Output the (X, Y) coordinate of the center of the cell containing the given text.  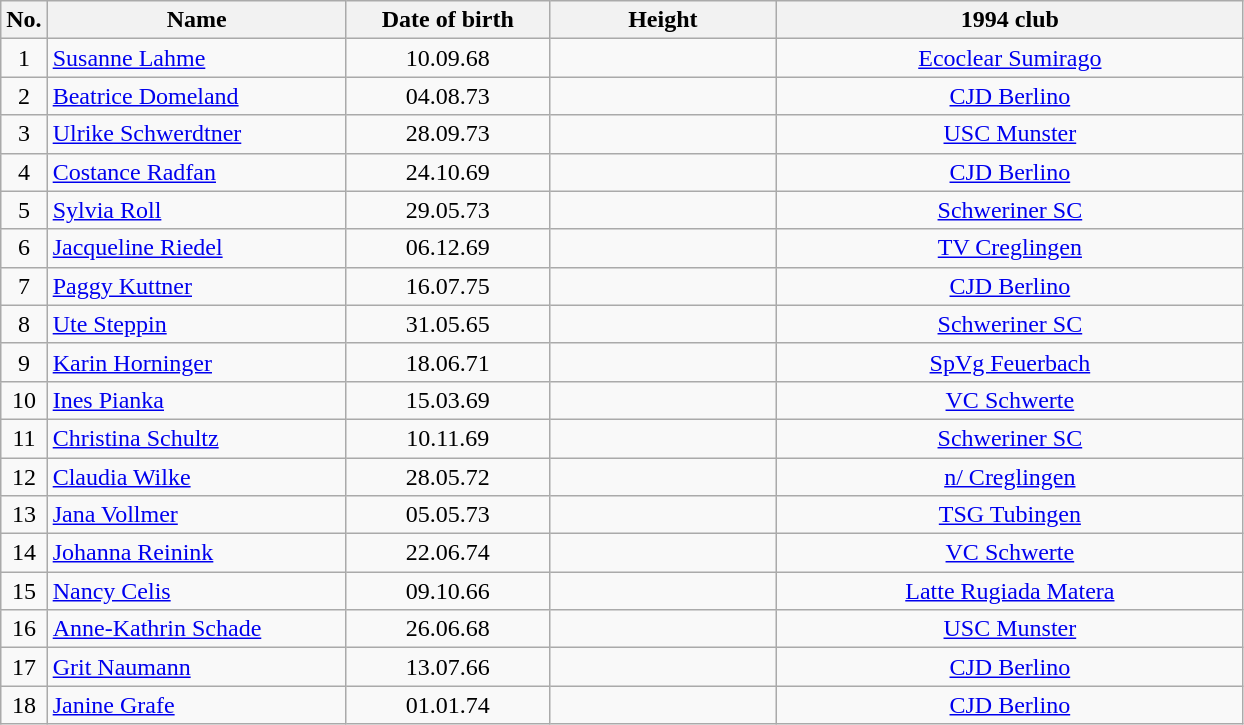
5 (24, 210)
01.01.74 (448, 705)
26.06.68 (448, 629)
18.06.71 (448, 362)
Costance Radfan (196, 172)
16.07.75 (448, 286)
Ines Pianka (196, 400)
06.12.69 (448, 248)
2 (24, 96)
Beatrice Domeland (196, 96)
1 (24, 58)
1994 club (1010, 20)
18 (24, 705)
3 (24, 134)
10.09.68 (448, 58)
11 (24, 438)
Grit Naumann (196, 667)
Height (662, 20)
SpVg Feuerbach (1010, 362)
TSG Tubingen (1010, 515)
Karin Horninger (196, 362)
24.10.69 (448, 172)
15 (24, 591)
Ute Steppin (196, 324)
Ecoclear Sumirago (1010, 58)
28.05.72 (448, 477)
28.09.73 (448, 134)
09.10.66 (448, 591)
Jacqueline Riedel (196, 248)
No. (24, 20)
6 (24, 248)
Sylvia Roll (196, 210)
Date of birth (448, 20)
9 (24, 362)
Jana Vollmer (196, 515)
Johanna Reinink (196, 553)
Paggy Kuttner (196, 286)
TV Creglingen (1010, 248)
Anne-Kathrin Schade (196, 629)
Susanne Lahme (196, 58)
12 (24, 477)
8 (24, 324)
Nancy Celis (196, 591)
16 (24, 629)
Name (196, 20)
Claudia Wilke (196, 477)
Janine Grafe (196, 705)
05.05.73 (448, 515)
22.06.74 (448, 553)
15.03.69 (448, 400)
4 (24, 172)
10 (24, 400)
04.08.73 (448, 96)
31.05.65 (448, 324)
Christina Schultz (196, 438)
13.07.66 (448, 667)
Latte Rugiada Matera (1010, 591)
14 (24, 553)
17 (24, 667)
13 (24, 515)
Ulrike Schwerdtner (196, 134)
n/ Creglingen (1010, 477)
10.11.69 (448, 438)
29.05.73 (448, 210)
7 (24, 286)
